Find where the given text appears and provide that cell's center as (X, Y) coordinate. 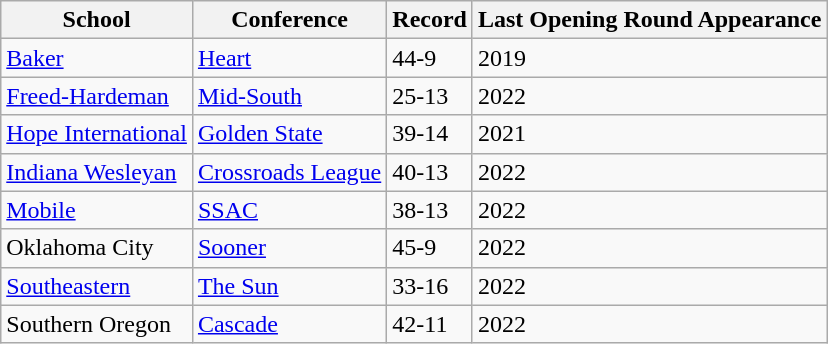
Southern Oregon (97, 324)
2021 (649, 134)
Hope International (97, 134)
SSAC (289, 210)
School (97, 20)
Southeastern (97, 286)
Cascade (289, 324)
33-16 (430, 286)
25-13 (430, 96)
Freed-Hardeman (97, 96)
Oklahoma City (97, 248)
2019 (649, 58)
Heart (289, 58)
The Sun (289, 286)
Crossroads League (289, 172)
Last Opening Round Appearance (649, 20)
Mobile (97, 210)
Mid-South (289, 96)
39-14 (430, 134)
45-9 (430, 248)
Conference (289, 20)
Golden State (289, 134)
44-9 (430, 58)
38-13 (430, 210)
Record (430, 20)
Indiana Wesleyan (97, 172)
Sooner (289, 248)
Baker (97, 58)
40-13 (430, 172)
42-11 (430, 324)
